Determine the (x, y) coordinate at the center of the cell enclosing the given text.  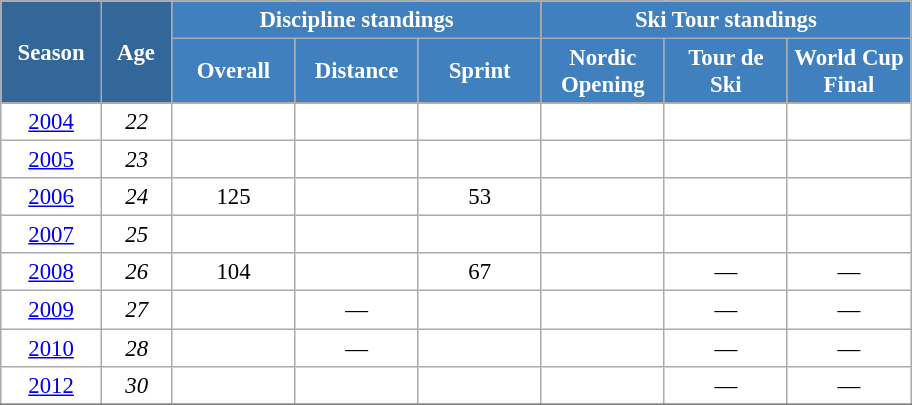
Tour deSki (726, 72)
125 (234, 197)
67 (480, 273)
Sprint (480, 72)
2012 (52, 385)
22 (136, 122)
Age (136, 52)
Overall (234, 72)
24 (136, 197)
2008 (52, 273)
30 (136, 385)
Season (52, 52)
Discipline standings (356, 20)
28 (136, 348)
Distance (356, 72)
25 (136, 235)
Ski Tour standings (726, 20)
2010 (52, 348)
2009 (52, 310)
2007 (52, 235)
2006 (52, 197)
26 (136, 273)
World CupFinal (848, 72)
104 (234, 273)
2005 (52, 160)
NordicOpening (602, 72)
27 (136, 310)
23 (136, 160)
2004 (52, 122)
53 (480, 197)
